Extract the [x, y] coordinate from the center of the cell holding the provided text.  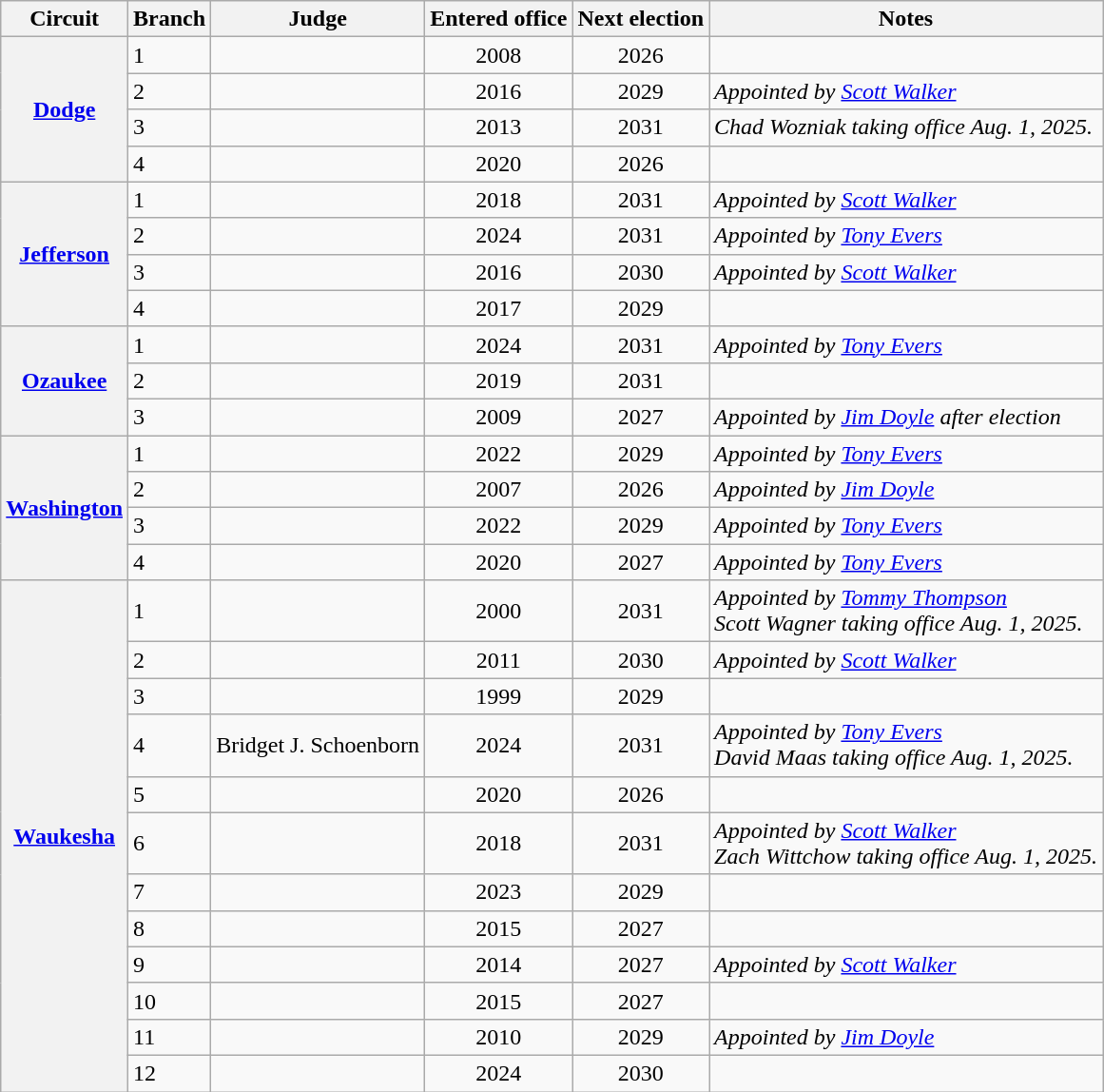
8 [169, 928]
Jefferson [65, 254]
2010 [498, 1037]
Washington [65, 508]
9 [169, 965]
Circuit [65, 19]
7 [169, 892]
Entered office [498, 19]
2019 [498, 380]
11 [169, 1037]
2014 [498, 965]
Notes [906, 19]
2000 [498, 611]
Chad Wozniak taking office Aug. 1, 2025. [906, 127]
5 [169, 794]
6 [169, 843]
Dodge [65, 109]
Appointed by Scott WalkerZach Wittchow taking office Aug. 1, 2025. [906, 843]
2017 [498, 308]
2023 [498, 892]
10 [169, 1001]
Branch [169, 19]
Appointed by Tony EversDavid Maas taking office Aug. 1, 2025. [906, 746]
Next election [641, 19]
2008 [498, 55]
1999 [498, 696]
Bridget J. Schoenborn [318, 746]
2007 [498, 490]
12 [169, 1073]
Appointed by Tommy ThompsonScott Wagner taking office Aug. 1, 2025. [906, 611]
Judge [318, 19]
2013 [498, 127]
2009 [498, 417]
Waukesha [65, 836]
Appointed by Jim Doyle after election [906, 417]
Ozaukee [65, 380]
2011 [498, 660]
